Return (X, Y) of the center of cell containing provided text 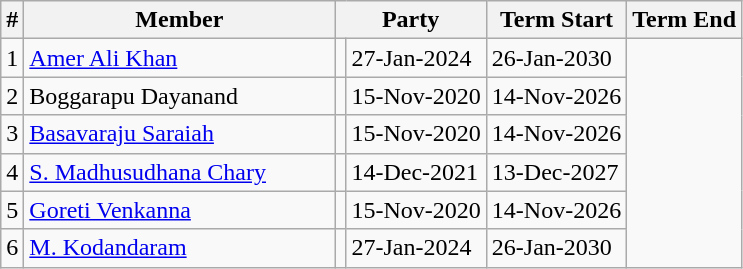
Amer Ali Khan (180, 58)
S. Madhusudhana Chary (180, 172)
Boggarapu Dayanand (180, 96)
3 (12, 134)
Term End (684, 20)
M. Kodandaram (180, 248)
1 (12, 58)
5 (12, 210)
4 (12, 172)
Term Start (556, 20)
Goreti Venkanna (180, 210)
13-Dec-2027 (556, 172)
14-Dec-2021 (416, 172)
6 (12, 248)
Basavaraju Saraiah (180, 134)
Party (410, 20)
Member (180, 20)
# (12, 20)
2 (12, 96)
